Locate the cell with the specified text and output its [X, Y] center coordinate. 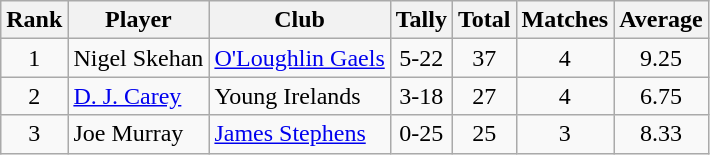
Rank [34, 20]
1 [34, 58]
Player [138, 20]
D. J. Carey [138, 96]
Average [662, 20]
Nigel Skehan [138, 58]
6.75 [662, 96]
Young Irelands [300, 96]
O'Loughlin Gaels [300, 58]
25 [484, 134]
2 [34, 96]
3-18 [421, 96]
8.33 [662, 134]
Matches [565, 20]
5-22 [421, 58]
Club [300, 20]
Joe Murray [138, 134]
James Stephens [300, 134]
Total [484, 20]
27 [484, 96]
9.25 [662, 58]
Tally [421, 20]
0-25 [421, 134]
37 [484, 58]
